Detect which cell encompasses the target text, then output its [x, y] center coordinate. 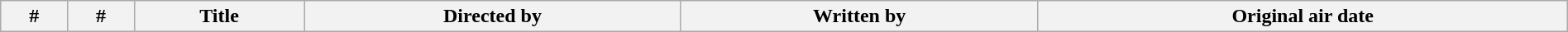
Original air date [1303, 16]
Directed by [493, 16]
Written by [859, 16]
Title [218, 16]
